Determine the [X, Y] coordinate at the center of the cell enclosing the given text.  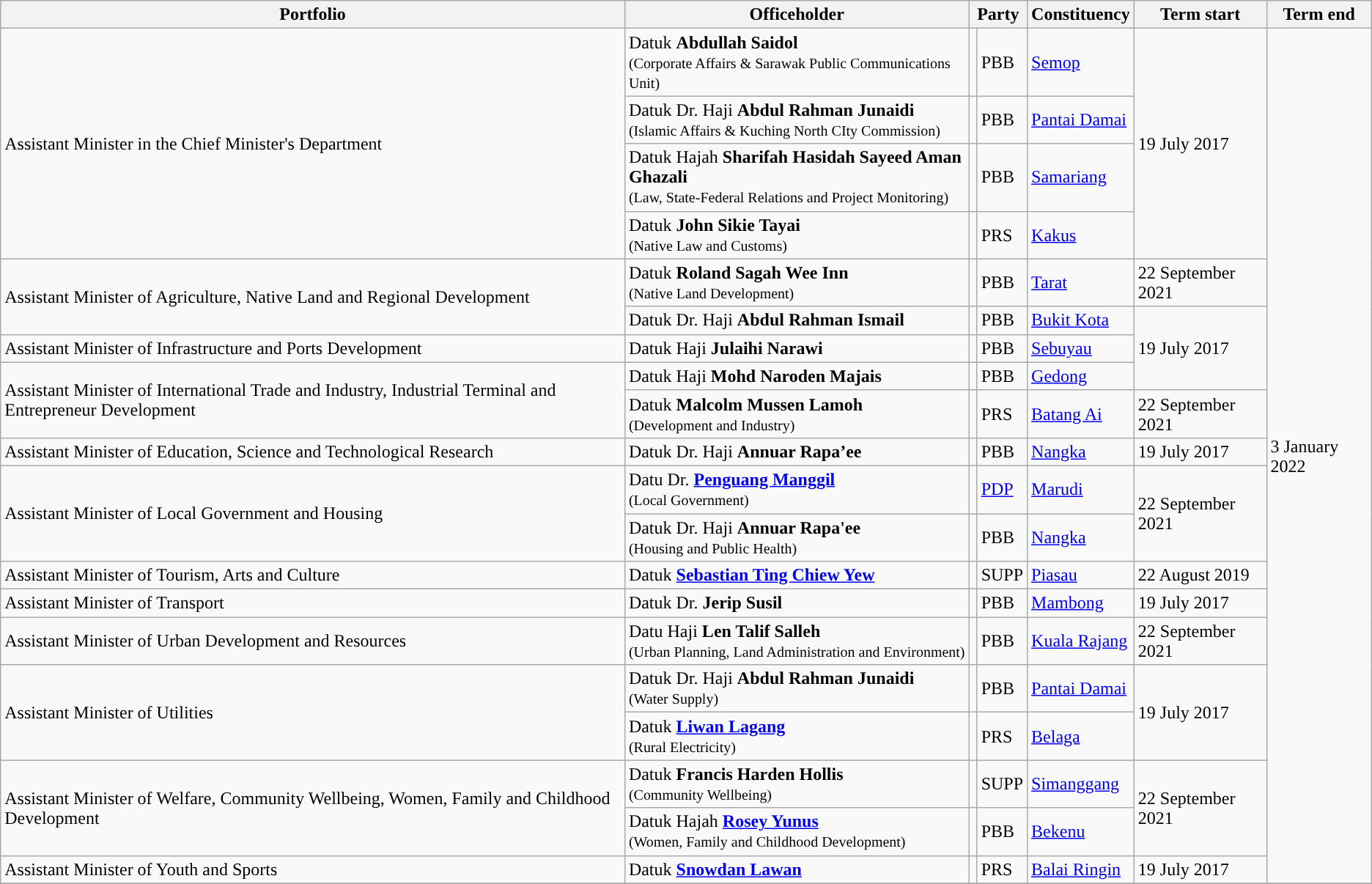
Assistant Minister of Transport [313, 603]
Piasau [1081, 575]
Sebuyau [1081, 348]
Party [998, 15]
Datuk Snowdan Lawan [797, 869]
Datuk Dr. Haji Annuar Rapa’ee [797, 452]
3 January 2022 [1319, 456]
Assistant Minister of Utilities [313, 712]
Datuk Sebastian Ting Chiew Yew [797, 575]
Datuk Abdullah Saidol(Corporate Affairs & Sarawak Public Communications Unit) [797, 62]
Assistant Minister of Agriculture, Native Land and Regional Development [313, 296]
Bekenu [1081, 831]
Datuk Francis Harden Hollis(Community Wellbeing) [797, 784]
Datuk Dr. Haji Abdul Rahman Ismail [797, 320]
Samariang [1081, 177]
Officeholder [797, 15]
Datuk Hajah Sharifah Hasidah Sayeed Aman Ghazali(Law, State-Federal Relations and Project Monitoring) [797, 177]
Batang Ai [1081, 413]
Belaga [1081, 736]
Datu Haji Len Talif Salleh(Urban Planning, Land Administration and Environment) [797, 641]
Assistant Minister of Education, Science and Technological Research [313, 452]
Datuk John Sikie Tayai(Native Law and Customs) [797, 235]
Bukit Kota [1081, 320]
Datuk Dr. Haji Abdul Rahman Junaidi(Islamic Affairs & Kuching North CIty Commission) [797, 120]
Semop [1081, 62]
PDP [1002, 490]
Term start [1200, 15]
Datuk Haji Julaihi Narawi [797, 348]
Assistant Minister of Infrastructure and Ports Development [313, 348]
Simanggang [1081, 784]
Assistant Minister of Youth and Sports [313, 869]
Portfolio [313, 15]
Assistant Minister of Welfare, Community Wellbeing, Women, Family and Childhood Development [313, 808]
Assistant Minister of Local Government and Housing [313, 513]
Kakus [1081, 235]
Assistant Minister of Tourism, Arts and Culture [313, 575]
Assistant Minister of International Trade and Industry, Industrial Terminal and Entrepreneur Development [313, 400]
Gedong [1081, 376]
Datuk Dr. Haji Abdul Rahman Junaidi(Water Supply) [797, 689]
Constituency [1081, 15]
Kuala Rajang [1081, 641]
Datuk Haji Mohd Naroden Majais [797, 376]
Datuk Malcolm Mussen Lamoh(Development and Industry) [797, 413]
Datuk Roland Sagah Wee Inn(Native Land Development) [797, 283]
Mambong [1081, 603]
Assistant Minister in the Chief Minister's Department [313, 144]
Datuk Liwan Lagang(Rural Electricity) [797, 736]
Datuk Hajah Rosey Yunus(Women, Family and Childhood Development) [797, 831]
Datuk Dr. Haji Annuar Rapa'ee(Housing and Public Health) [797, 537]
Tarat [1081, 283]
Assistant Minister of Urban Development and Resources [313, 641]
Marudi [1081, 490]
Term end [1319, 15]
Balai Ringin [1081, 869]
Datu Dr. Penguang Manggil(Local Government) [797, 490]
22 August 2019 [1200, 575]
Datuk Dr. Jerip Susil [797, 603]
